Identify which cell holds the provided text, then report its (X, Y) central coordinate. 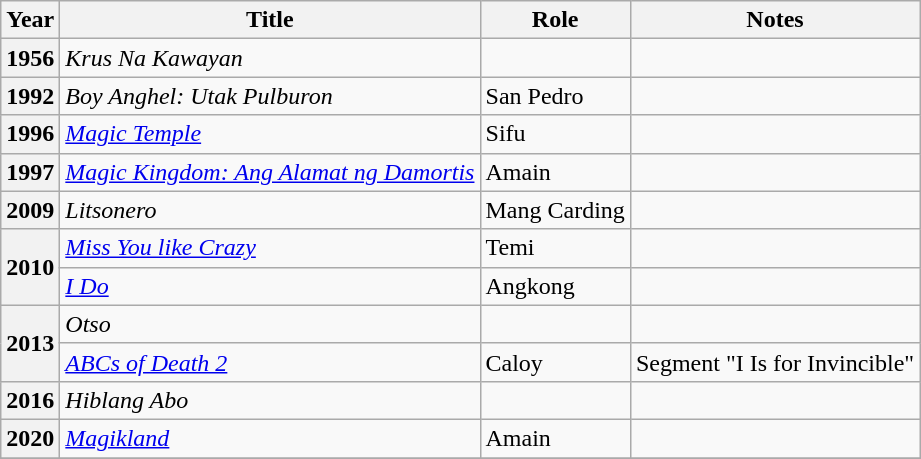
1956 (30, 58)
2013 (30, 343)
Angkong (555, 286)
San Pedro (555, 96)
1996 (30, 134)
ABCs of Death 2 (270, 362)
Role (555, 20)
Krus Na Kawayan (270, 58)
2009 (30, 210)
Year (30, 20)
2016 (30, 400)
Otso (270, 324)
1997 (30, 172)
Boy Anghel: Utak Pulburon (270, 96)
Temi (555, 248)
Litsonero (270, 210)
Sifu (555, 134)
2010 (30, 267)
Notes (774, 20)
Title (270, 20)
Hiblang Abo (270, 400)
Miss You like Crazy (270, 248)
I Do (270, 286)
Caloy (555, 362)
Magikland (270, 438)
Magic Temple (270, 134)
Mang Carding (555, 210)
1992 (30, 96)
2020 (30, 438)
Segment "I Is for Invincible" (774, 362)
Magic Kingdom: Ang Alamat ng Damortis (270, 172)
